Provide the (X, Y) coordinate of the cell's center where the given text is located.  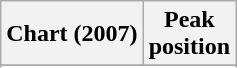
Peakposition (189, 34)
Chart (2007) (72, 34)
